Detect which cell encompasses the target text, then output its (x, y) center coordinate. 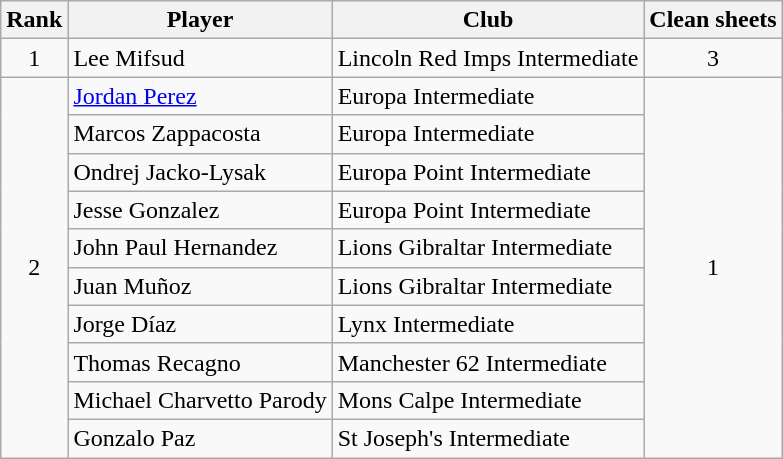
Gonzalo Paz (200, 438)
Mons Calpe Intermediate (488, 400)
John Paul Hernandez (200, 248)
2 (34, 268)
Lee Mifsud (200, 58)
Lincoln Red Imps Intermediate (488, 58)
Thomas Recagno (200, 362)
Lynx Intermediate (488, 324)
Marcos Zappacosta (200, 134)
Michael Charvetto Parody (200, 400)
Player (200, 20)
3 (713, 58)
Jesse Gonzalez (200, 210)
Jorge Díaz (200, 324)
St Joseph's Intermediate (488, 438)
Juan Muñoz (200, 286)
Manchester 62 Intermediate (488, 362)
Club (488, 20)
Clean sheets (713, 20)
Rank (34, 20)
Jordan Perez (200, 96)
Ondrej Jacko-Lysak (200, 172)
